Capture the cell that displays the provided text and extract its [x, y] central coordinate. 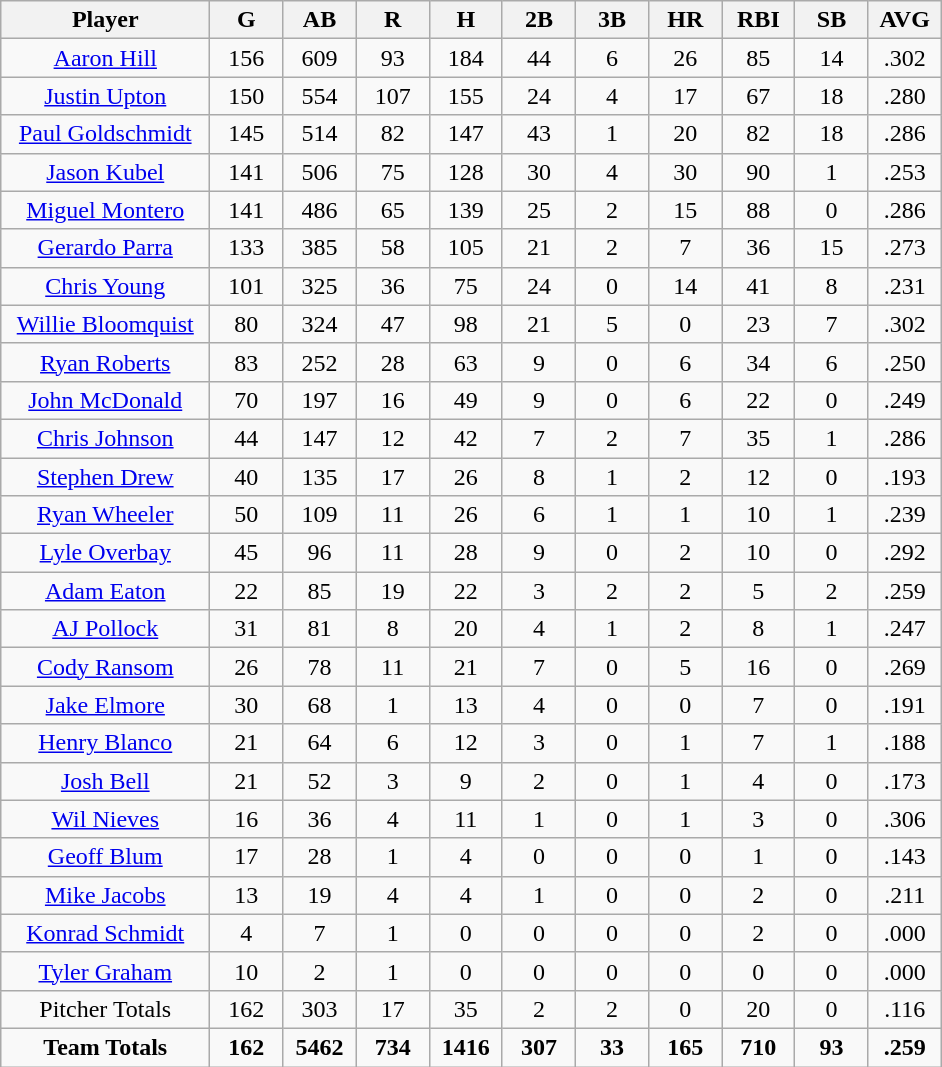
58 [392, 248]
139 [466, 210]
Jake Elmore [106, 705]
.247 [904, 629]
150 [246, 96]
Josh Bell [106, 781]
Gerardo Parra [106, 248]
H [466, 20]
43 [538, 134]
307 [538, 1047]
506 [320, 172]
50 [246, 515]
34 [758, 362]
23 [758, 324]
135 [320, 477]
65 [392, 210]
609 [320, 58]
.239 [904, 515]
486 [320, 210]
.292 [904, 553]
42 [466, 438]
.143 [904, 857]
Team Totals [106, 1047]
Player [106, 20]
Ryan Roberts [106, 362]
.211 [904, 895]
Chris Johnson [106, 438]
128 [466, 172]
45 [246, 553]
67 [758, 96]
52 [320, 781]
Stephen Drew [106, 477]
33 [612, 1047]
133 [246, 248]
78 [320, 667]
SB [832, 20]
Wil Nieves [106, 819]
5462 [320, 1047]
710 [758, 1047]
.193 [904, 477]
AJ Pollock [106, 629]
.250 [904, 362]
Henry Blanco [106, 743]
.273 [904, 248]
Chris Young [106, 286]
554 [320, 96]
John McDonald [106, 400]
3B [612, 20]
HR [686, 20]
2B [538, 20]
.188 [904, 743]
Cody Ransom [106, 667]
303 [320, 1009]
Mike Jacobs [106, 895]
165 [686, 1047]
.231 [904, 286]
81 [320, 629]
107 [392, 96]
385 [320, 248]
47 [392, 324]
252 [320, 362]
25 [538, 210]
63 [466, 362]
88 [758, 210]
80 [246, 324]
Justin Upton [106, 96]
Jason Kubel [106, 172]
109 [320, 515]
RBI [758, 20]
105 [466, 248]
184 [466, 58]
83 [246, 362]
.249 [904, 400]
.269 [904, 667]
156 [246, 58]
Paul Goldschmidt [106, 134]
145 [246, 134]
Tyler Graham [106, 971]
Konrad Schmidt [106, 933]
.173 [904, 781]
Adam Eaton [106, 591]
70 [246, 400]
Geoff Blum [106, 857]
G [246, 20]
68 [320, 705]
.116 [904, 1009]
101 [246, 286]
Miguel Montero [106, 210]
155 [466, 96]
R [392, 20]
1416 [466, 1047]
Lyle Overbay [106, 553]
Aaron Hill [106, 58]
90 [758, 172]
40 [246, 477]
AVG [904, 20]
Willie Bloomquist [106, 324]
49 [466, 400]
AB [320, 20]
98 [466, 324]
Pitcher Totals [106, 1009]
96 [320, 553]
324 [320, 324]
514 [320, 134]
41 [758, 286]
197 [320, 400]
.280 [904, 96]
64 [320, 743]
Ryan Wheeler [106, 515]
.191 [904, 705]
325 [320, 286]
.306 [904, 819]
31 [246, 629]
734 [392, 1047]
.253 [904, 172]
